Search for the cell housing the specified text and yield its (x, y) center coordinate. 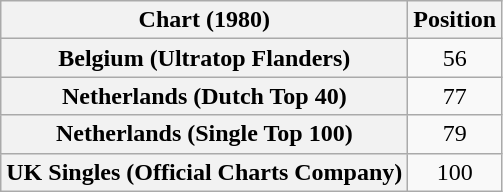
79 (455, 134)
Netherlands (Single Top 100) (204, 134)
UK Singles (Official Charts Company) (204, 172)
Netherlands (Dutch Top 40) (204, 96)
Position (455, 20)
77 (455, 96)
56 (455, 58)
Belgium (Ultratop Flanders) (204, 58)
Chart (1980) (204, 20)
100 (455, 172)
